Pinpoint the cell where the given text exists, returning its [X, Y] midpoint coordinate. 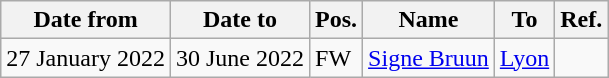
Name [429, 20]
To [524, 20]
FW [336, 58]
Date to [240, 20]
30 June 2022 [240, 58]
Pos. [336, 20]
Signe Bruun [429, 58]
27 January 2022 [86, 58]
Date from [86, 20]
Lyon [524, 58]
Ref. [582, 20]
